Provide the (X, Y) coordinate of the cell's center where the given text is located.  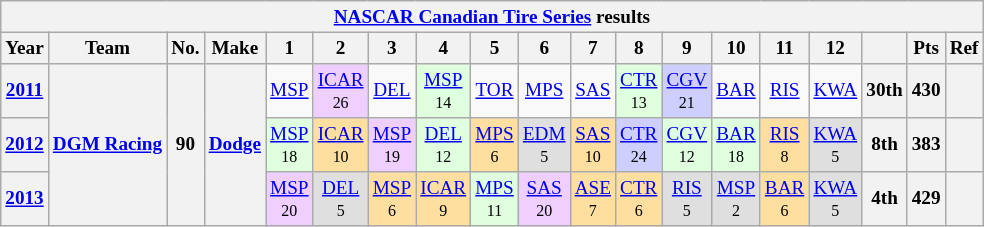
RIS 8 (784, 145)
NASCAR Canadian Tire Series results (492, 17)
6 (544, 48)
RIS 5 (687, 199)
BAR (736, 91)
SAS (592, 91)
430 (926, 91)
Pts (926, 48)
2011 (25, 91)
MPS 6 (495, 145)
SAS 10 (592, 145)
429 (926, 199)
Dodge (234, 145)
MPS 11 (495, 199)
DGM Racing (107, 145)
CTR 6 (639, 199)
8th (884, 145)
3 (392, 48)
KWA (836, 91)
DEL 12 (444, 145)
12 (836, 48)
4 (444, 48)
7 (592, 48)
MSP 18 (290, 145)
1 (290, 48)
RIS (784, 91)
30th (884, 91)
ICAR 10 (340, 145)
Ref (964, 48)
CTR 13 (639, 91)
5 (495, 48)
MSP 20 (290, 199)
8 (639, 48)
MSP (290, 91)
2013 (25, 199)
10 (736, 48)
MSP 2 (736, 199)
Make (234, 48)
383 (926, 145)
4th (884, 199)
BAR 6 (784, 199)
2012 (25, 145)
MSP 14 (444, 91)
11 (784, 48)
TOR (495, 91)
90 (186, 145)
ICAR 26 (340, 91)
BAR 18 (736, 145)
MSP 6 (392, 199)
ICAR 9 (444, 199)
MPS (544, 91)
MSP 19 (392, 145)
9 (687, 48)
CTR 24 (639, 145)
ASE 7 (592, 199)
CGV 21 (687, 91)
DEL 5 (340, 199)
EDM 5 (544, 145)
SAS 20 (544, 199)
Team (107, 48)
DEL (392, 91)
2 (340, 48)
Year (25, 48)
CGV 12 (687, 145)
No. (186, 48)
